Locate the cell with the specified text and output its [x, y] center coordinate. 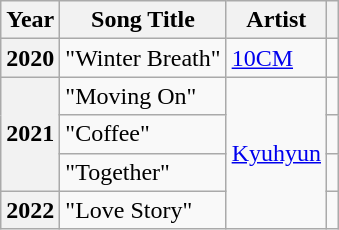
10CM [276, 58]
Kyuhyun [276, 153]
Song Title [143, 20]
Year [30, 20]
"Winter Breath" [143, 58]
"Together" [143, 172]
2022 [30, 210]
"Love Story" [143, 210]
"Moving On" [143, 96]
2021 [30, 134]
"Coffee" [143, 134]
Artist [276, 20]
2020 [30, 58]
